Search for the cell housing the specified text and yield its (x, y) center coordinate. 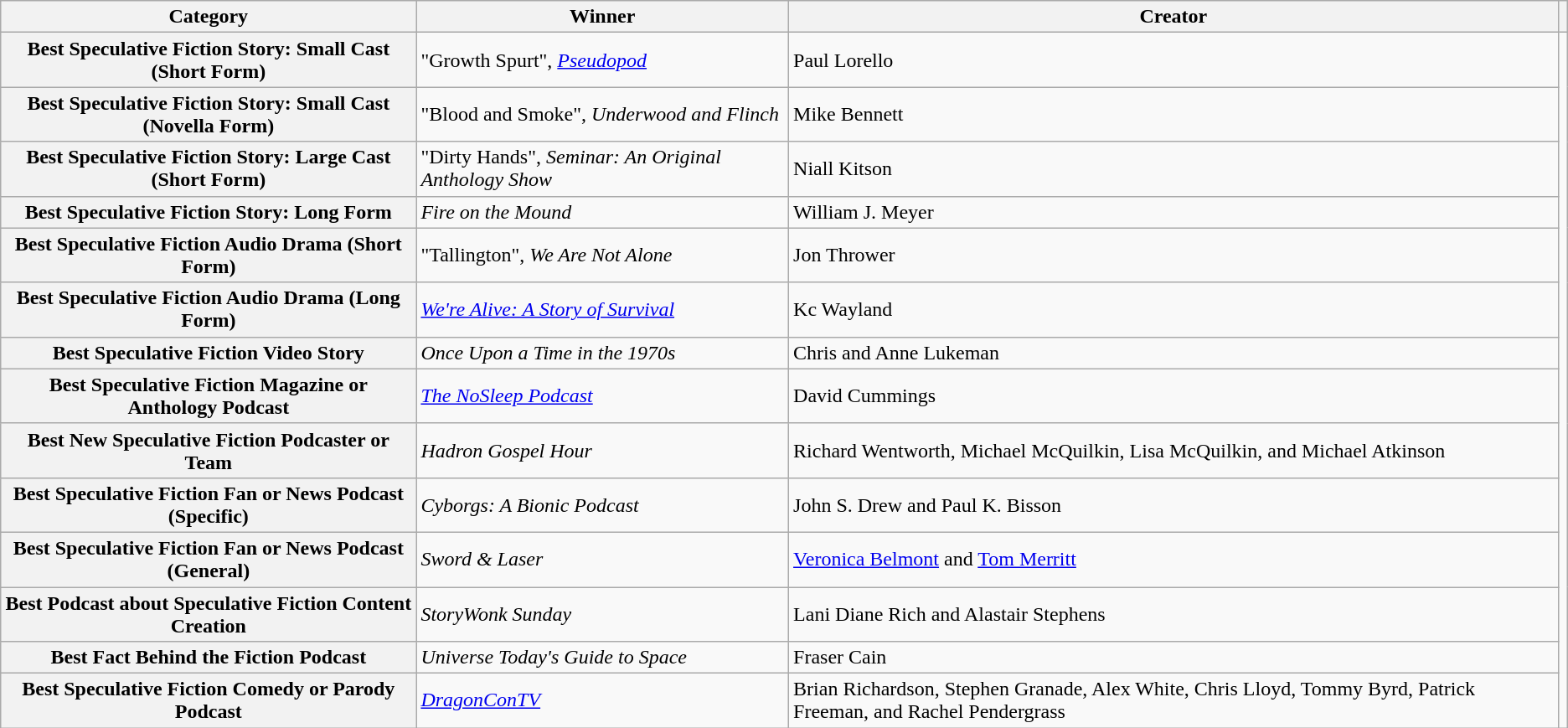
Best New Speculative Fiction Podcaster or Team (209, 451)
Best Speculative Fiction Video Story (209, 353)
Category (209, 17)
Kc Wayland (1174, 310)
Niall Kitson (1174, 169)
"Growth Spurt", Pseudopod (603, 60)
Mike Bennett (1174, 114)
Best Speculative Fiction Story: Small Cast (Short Form) (209, 60)
"Blood and Smoke", Underwood and Flinch (603, 114)
Lani Diane Rich and Alastair Stephens (1174, 613)
Jon Thrower (1174, 255)
Once Upon a Time in the 1970s (603, 353)
"Tallington", We Are Not Alone (603, 255)
Best Speculative Fiction Fan or News Podcast (Specific) (209, 504)
Richard Wentworth, Michael McQuilkin, Lisa McQuilkin, and Michael Atkinson (1174, 451)
Hadron Gospel Hour (603, 451)
Best Speculative Fiction Audio Drama (Long Form) (209, 310)
Best Speculative Fiction Fan or News Podcast (General) (209, 560)
John S. Drew and Paul K. Bisson (1174, 504)
Paul Lorello (1174, 60)
The NoSleep Podcast (603, 395)
We're Alive: A Story of Survival (603, 310)
Best Speculative Fiction Story: Large Cast (Short Form) (209, 169)
Veronica Belmont and Tom Merritt (1174, 560)
Best Speculative Fiction Magazine or Anthology Podcast (209, 395)
Best Speculative Fiction Story: Small Cast (Novella Form) (209, 114)
Best Podcast about Speculative Fiction Content Creation (209, 613)
Winner (603, 17)
Fire on the Mound (603, 212)
Best Fact Behind the Fiction Podcast (209, 658)
StoryWonk Sunday (603, 613)
Best Speculative Fiction Story: Long Form (209, 212)
Brian Richardson, Stephen Granade, Alex White, Chris Lloyd, Tommy Byrd, Patrick Freeman, and Rachel Pendergrass (1174, 700)
Fraser Cain (1174, 658)
Best Speculative Fiction Comedy or Parody Podcast (209, 700)
"Dirty Hands", Seminar: An Original Anthology Show (603, 169)
Creator (1174, 17)
Cyborgs: A Bionic Podcast (603, 504)
DragonConTV (603, 700)
David Cummings (1174, 395)
Best Speculative Fiction Audio Drama (Short Form) (209, 255)
Universe Today's Guide to Space (603, 658)
Sword & Laser (603, 560)
William J. Meyer (1174, 212)
Chris and Anne Lukeman (1174, 353)
